For the text-containing cell, return its midpoint in (X, Y) coordinate format. 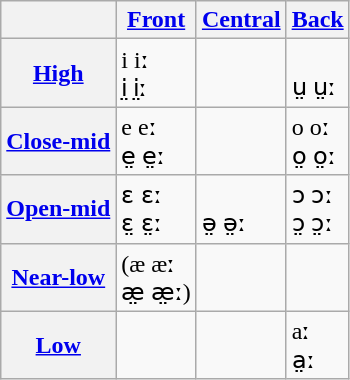
ɛ ɛː ɛ̤ ɛ̤ː (156, 209)
Close-mid (58, 141)
ṳ ṳː (318, 73)
ə̤ ə̤ː (241, 209)
o oː o̤ o̤ː (318, 141)
Near-low (58, 277)
i iː i̤ i̤ː (156, 73)
Front (156, 20)
Central (241, 20)
Low (58, 345)
(æ æː æ̤ æ̤ː) (156, 277)
High (58, 73)
Open-mid (58, 209)
ɔ ɔː ɔ̤ ɔ̤ː (318, 209)
aː a̤ː (318, 345)
e eː e̤ e̤ː (156, 141)
Back (318, 20)
